Provide the (X, Y) coordinate of the cell's center where the given text is located.  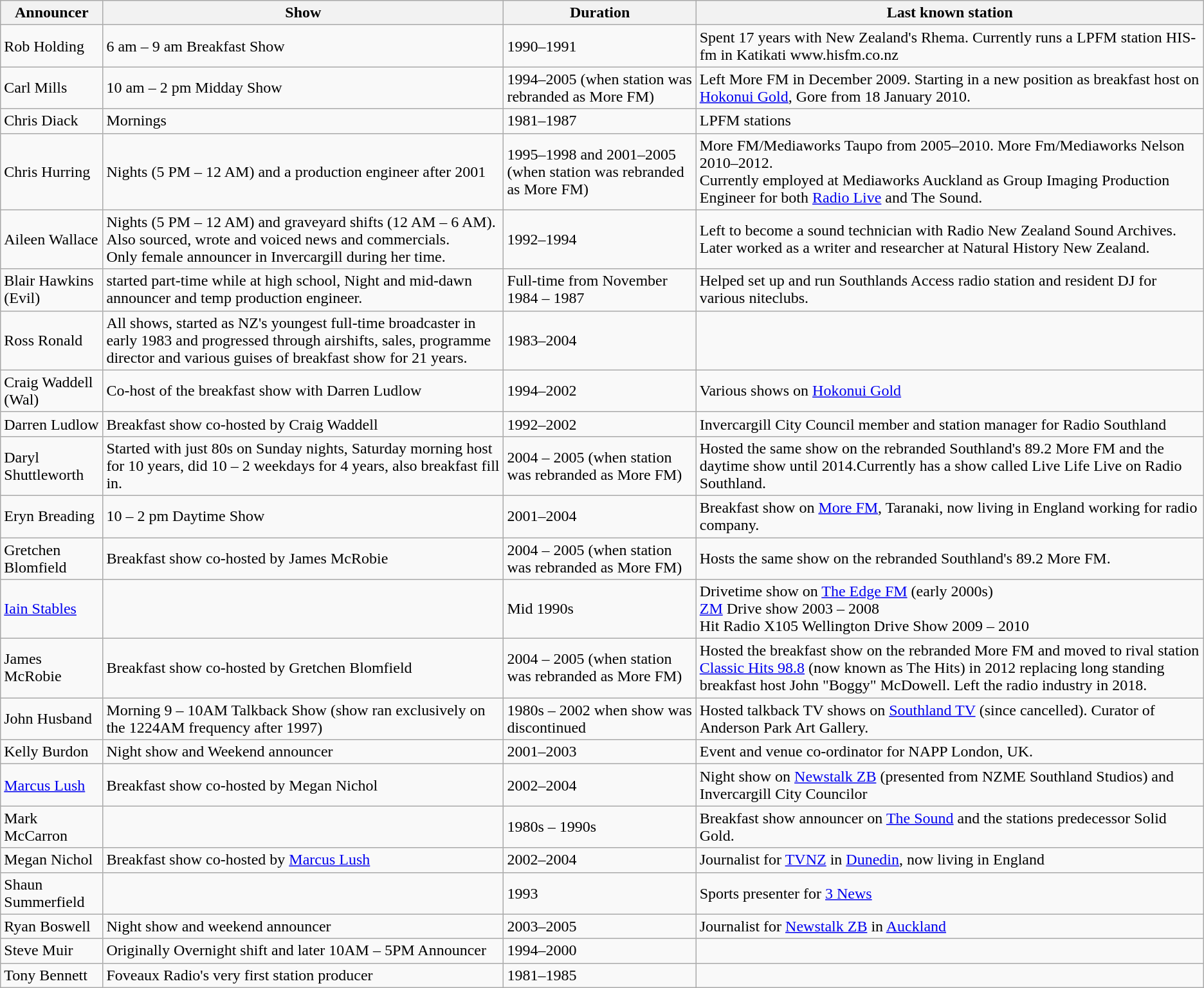
Blair Hawkins (Evil) (51, 289)
John Husband (51, 719)
1993 (599, 893)
Hosts the same show on the rebranded Southland's 89.2 More FM. (949, 558)
James McRobie (51, 668)
Mark McCarron (51, 827)
Shaun Summerfield (51, 893)
Steve Muir (51, 951)
Megan Nichol (51, 860)
1992–2002 (599, 424)
Breakfast show co-hosted by James McRobie (304, 558)
Foveaux Radio's very first station producer (304, 975)
Hosted talkback TV shows on Southland TV (since cancelled). Curator of Anderson Park Art Gallery. (949, 719)
1994–2000 (599, 951)
2001–2004 (599, 516)
Carl Mills (51, 87)
Marcus Lush (51, 785)
Left to become a sound technician with Radio New Zealand Sound Archives. Later worked as a writer and researcher at Natural History New Zealand. (949, 239)
1990–1991 (599, 46)
6 am – 9 am Breakfast Show (304, 46)
1980s – 1990s (599, 827)
Ross Ronald (51, 340)
Eryn Breading (51, 516)
Night show and weekend announcer (304, 926)
Spent 17 years with New Zealand's Rhema. Currently runs a LPFM station HIS-fm in Katikati www.hisfm.co.nz (949, 46)
1981–1985 (599, 975)
Duration (599, 13)
Ryan Boswell (51, 926)
Tony Bennett (51, 975)
Originally Overnight shift and later 10AM – 5PM Announcer (304, 951)
Night show and Weekend announcer (304, 752)
1995–1998 and 2001–2005 (when station was rebranded as More FM) (599, 171)
Breakfast show co-hosted by Craig Waddell (304, 424)
Started with just 80s on Sunday nights, Saturday morning host for 10 years, did 10 – 2 weekdays for 4 years, also breakfast fill in. (304, 466)
1994–2002 (599, 391)
Aileen Wallace (51, 239)
10 – 2 pm Daytime Show (304, 516)
Kelly Burdon (51, 752)
Left More FM in December 2009. Starting in a new position as breakfast host on Hokonui Gold, Gore from 18 January 2010. (949, 87)
Chris Diack (51, 121)
Event and venue co-ordinator for NAPP London, UK. (949, 752)
1994–2005 (when station was rebranded as More FM) (599, 87)
Announcer (51, 13)
Invercargill City Council member and station manager for Radio Southland (949, 424)
Co-host of the breakfast show with Darren Ludlow (304, 391)
Gretchen Blomfield (51, 558)
Mid 1990s (599, 609)
Mornings (304, 121)
1992–1994 (599, 239)
Breakfast show co-hosted by Megan Nichol (304, 785)
Journalist for Newstalk ZB in Auckland (949, 926)
Morning 9 – 10AM Talkback Show (show ran exclusively on the 1224AM frequency after 1997) (304, 719)
Darren Ludlow (51, 424)
2003–2005 (599, 926)
Helped set up and run Southlands Access radio station and resident DJ for various niteclubs. (949, 289)
Journalist for TVNZ in Dunedin, now living in England (949, 860)
LPFM stations (949, 121)
Show (304, 13)
Iain Stables (51, 609)
Chris Hurring (51, 171)
Drivetime show on The Edge FM (early 2000s) ZM Drive show 2003 – 2008 Hit Radio X105 Wellington Drive Show 2009 – 2010 (949, 609)
Rob Holding (51, 46)
10 am – 2 pm Midday Show (304, 87)
Breakfast show co-hosted by Gretchen Blomfield (304, 668)
2001–2003 (599, 752)
Breakfast show announcer on The Sound and the stations predecessor Solid Gold. (949, 827)
Last known station (949, 13)
1983–2004 (599, 340)
Breakfast show co-hosted by Marcus Lush (304, 860)
Night show on Newstalk ZB (presented from NZME Southland Studios) and Invercargill City Councilor (949, 785)
Craig Waddell (Wal) (51, 391)
Full-time from November 1984 – 1987 (599, 289)
1981–1987 (599, 121)
Various shows on Hokonui Gold (949, 391)
Daryl Shuttleworth (51, 466)
Nights (5 PM – 12 AM) and a production engineer after 2001 (304, 171)
Sports presenter for 3 News (949, 893)
started part-time while at high school, Night and mid-dawn announcer and temp production engineer. (304, 289)
1980s – 2002 when show was discontinued (599, 719)
Breakfast show on More FM, Taranaki, now living in England working for radio company. (949, 516)
